Output the (x, y) coordinate of the center of the cell containing the given text.  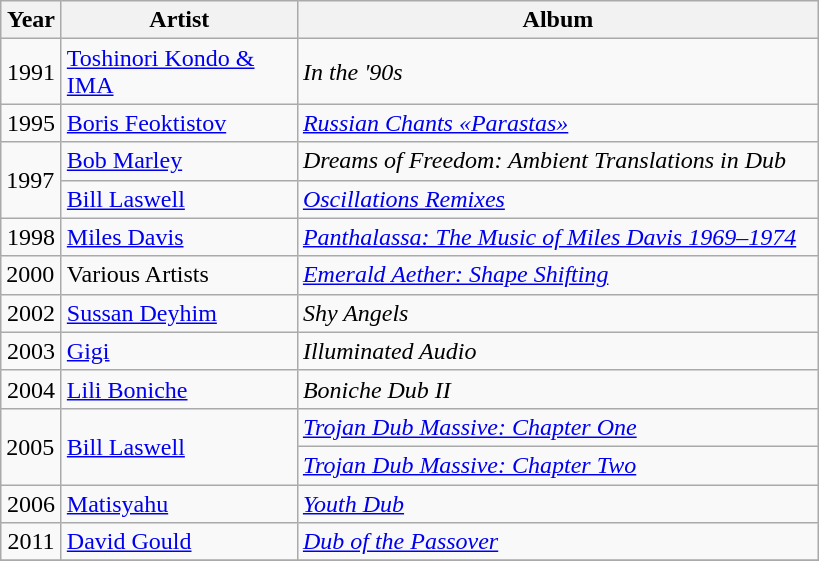
2000 (32, 275)
Dub of the Passover (558, 542)
Gigi (179, 351)
Trojan Dub Massive: Chapter Two (558, 465)
Bob Marley (179, 161)
Lili Boniche (179, 389)
Russian Chants «Parastas» (558, 123)
2005 (32, 446)
1997 (32, 180)
1991 (32, 72)
Miles Davis (179, 237)
Album (558, 20)
Trojan Dub Massive: Chapter One (558, 427)
Toshinori Kondo & IMA (179, 72)
2006 (32, 503)
Illuminated Audio (558, 351)
David Gould (179, 542)
Boris Feoktistov (179, 123)
Boniche Dub II (558, 389)
Artist (179, 20)
Year (32, 20)
Sussan Deyhim (179, 313)
1998 (32, 237)
Oscillations Remixes (558, 199)
Emerald Aether: Shape Shifting (558, 275)
Matisyahu (179, 503)
In the '90s (558, 72)
Various Artists (179, 275)
Panthalassa: The Music of Miles Davis 1969–1974 (558, 237)
Youth Dub (558, 503)
Dreams of Freedom: Ambient Translations in Dub (558, 161)
2011 (32, 542)
Shy Angels (558, 313)
2004 (32, 389)
1995 (32, 123)
2002 (32, 313)
2003 (32, 351)
